Pinpoint the cell where the given text exists, returning its [x, y] midpoint coordinate. 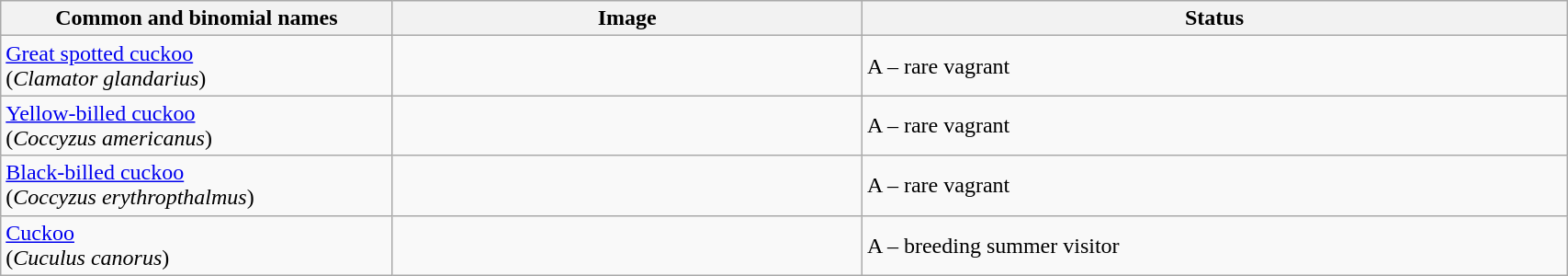
Cuckoo(Cuculus canorus) [197, 245]
Black-billed cuckoo(Coccyzus erythropthalmus) [197, 186]
Common and binomial names [197, 18]
A – breeding summer visitor [1214, 245]
Image [626, 18]
Great spotted cuckoo(Clamator glandarius) [197, 66]
Status [1214, 18]
Yellow-billed cuckoo(Coccyzus americanus) [197, 125]
